Capture the cell that displays the provided text and extract its [X, Y] central coordinate. 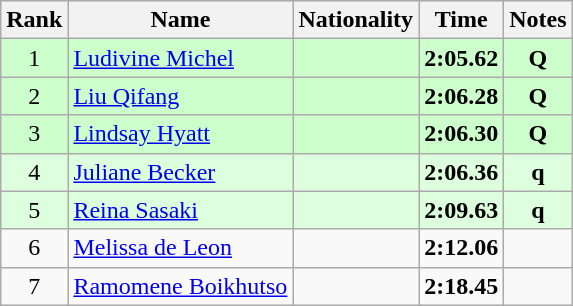
Liu Qifang [180, 96]
2:06.28 [462, 96]
2:05.62 [462, 58]
Rank [34, 20]
7 [34, 286]
2:12.06 [462, 248]
Melissa de Leon [180, 248]
Lindsay Hyatt [180, 134]
Notes [538, 20]
6 [34, 248]
1 [34, 58]
5 [34, 210]
4 [34, 172]
2:06.30 [462, 134]
Time [462, 20]
2 [34, 96]
Nationality [356, 20]
Ramomene Boikhutso [180, 286]
3 [34, 134]
Reina Sasaki [180, 210]
2:09.63 [462, 210]
Juliane Becker [180, 172]
Name [180, 20]
Ludivine Michel [180, 58]
2:06.36 [462, 172]
2:18.45 [462, 286]
